For the text-containing cell, return its midpoint in (x, y) coordinate format. 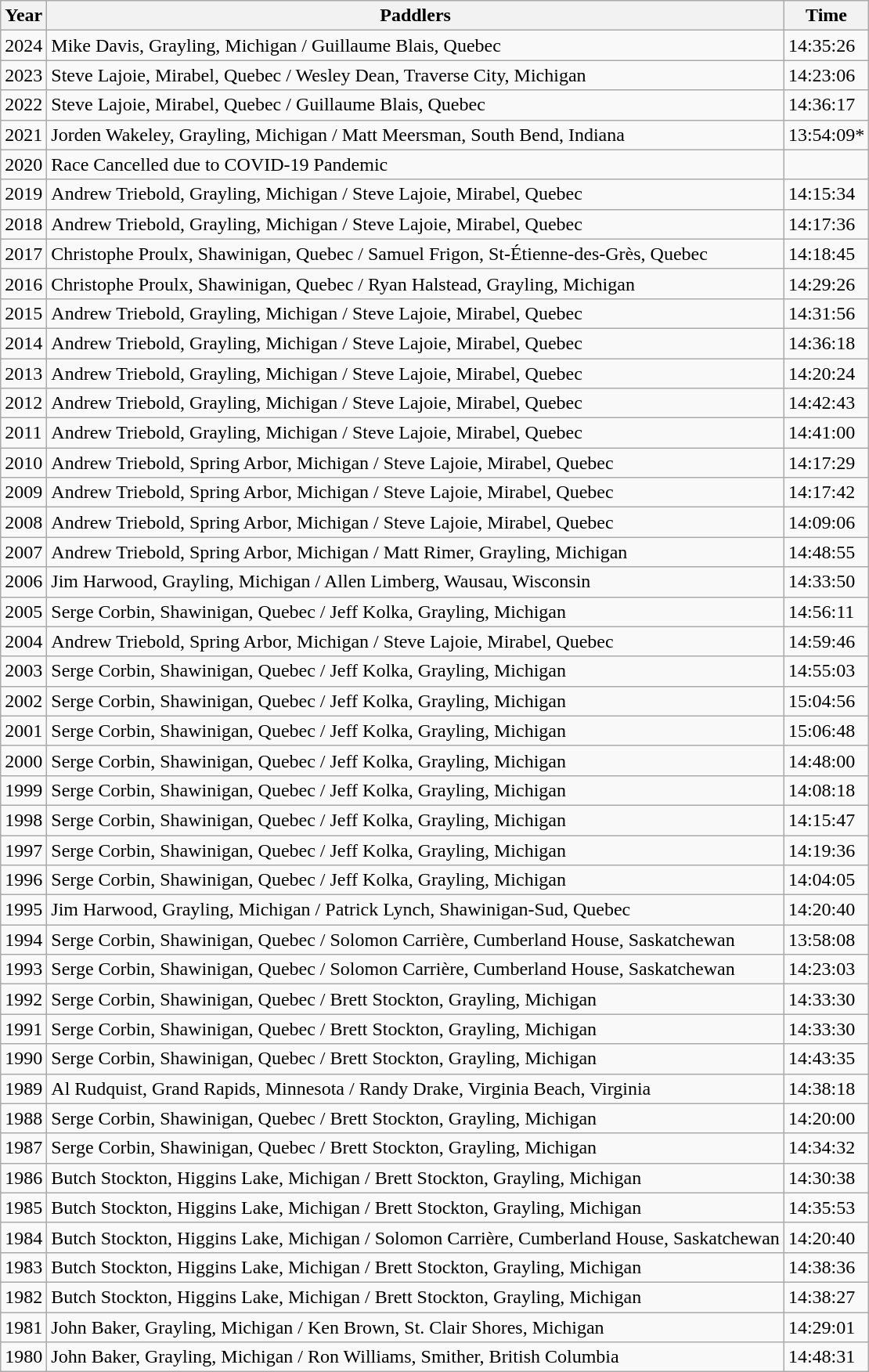
2000 (23, 760)
1995 (23, 910)
1985 (23, 1208)
14:48:00 (826, 760)
Steve Lajoie, Mirabel, Quebec / Wesley Dean, Traverse City, Michigan (416, 75)
1981 (23, 1327)
2007 (23, 552)
14:17:29 (826, 463)
14:29:01 (826, 1327)
1982 (23, 1297)
14:04:05 (826, 880)
14:43:35 (826, 1059)
Jim Harwood, Grayling, Michigan / Patrick Lynch, Shawinigan-Sud, Quebec (416, 910)
1990 (23, 1059)
14:19:36 (826, 850)
14:23:03 (826, 969)
14:20:24 (826, 374)
2004 (23, 641)
14:20:00 (826, 1118)
Year (23, 16)
13:58:08 (826, 940)
14:17:36 (826, 224)
14:41:00 (826, 433)
2022 (23, 105)
2012 (23, 403)
1987 (23, 1148)
2013 (23, 374)
14:34:32 (826, 1148)
Jorden Wakeley, Grayling, Michigan / Matt Meersman, South Bend, Indiana (416, 135)
14:59:46 (826, 641)
13:54:09* (826, 135)
14:15:34 (826, 194)
14:18:45 (826, 254)
1996 (23, 880)
Steve Lajoie, Mirabel, Quebec / Guillaume Blais, Quebec (416, 105)
Race Cancelled due to COVID-19 Pandemic (416, 164)
2010 (23, 463)
1988 (23, 1118)
Butch Stockton, Higgins Lake, Michigan / Solomon Carrière, Cumberland House, Saskatchewan (416, 1237)
14:38:18 (826, 1089)
2014 (23, 343)
Christophe Proulx, Shawinigan, Quebec / Ryan Halstead, Grayling, Michigan (416, 283)
14:36:18 (826, 343)
2008 (23, 522)
15:04:56 (826, 701)
2011 (23, 433)
1993 (23, 969)
14:38:36 (826, 1267)
John Baker, Grayling, Michigan / Ron Williams, Smither, British Columbia (416, 1357)
2024 (23, 45)
14:35:26 (826, 45)
14:31:56 (826, 313)
14:56:11 (826, 612)
14:33:50 (826, 582)
1992 (23, 999)
14:29:26 (826, 283)
Paddlers (416, 16)
Al Rudquist, Grand Rapids, Minnesota / Randy Drake, Virginia Beach, Virginia (416, 1089)
2002 (23, 701)
2009 (23, 493)
2021 (23, 135)
15:06:48 (826, 731)
Time (826, 16)
14:09:06 (826, 522)
1999 (23, 790)
1980 (23, 1357)
14:55:03 (826, 671)
1986 (23, 1178)
2017 (23, 254)
14:15:47 (826, 820)
14:38:27 (826, 1297)
14:23:06 (826, 75)
1989 (23, 1089)
1998 (23, 820)
1991 (23, 1029)
1994 (23, 940)
Jim Harwood, Grayling, Michigan / Allen Limberg, Wausau, Wisconsin (416, 582)
14:48:55 (826, 552)
14:42:43 (826, 403)
2006 (23, 582)
2001 (23, 731)
2020 (23, 164)
1984 (23, 1237)
14:17:42 (826, 493)
2018 (23, 224)
14:30:38 (826, 1178)
Christophe Proulx, Shawinigan, Quebec / Samuel Frigon, St-Étienne-des-Grès, Quebec (416, 254)
2005 (23, 612)
2023 (23, 75)
14:48:31 (826, 1357)
1997 (23, 850)
14:35:53 (826, 1208)
14:36:17 (826, 105)
Mike Davis, Grayling, Michigan / Guillaume Blais, Quebec (416, 45)
2019 (23, 194)
1983 (23, 1267)
2015 (23, 313)
John Baker, Grayling, Michigan / Ken Brown, St. Clair Shores, Michigan (416, 1327)
Andrew Triebold, Spring Arbor, Michigan / Matt Rimer, Grayling, Michigan (416, 552)
2016 (23, 283)
14:08:18 (826, 790)
2003 (23, 671)
